Provide the [X, Y] coordinate of the cell's center where the given text is located.  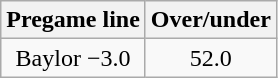
Over/under [210, 20]
52.0 [210, 58]
Baylor −3.0 [74, 58]
Pregame line [74, 20]
